For the text-containing cell, return its midpoint in (X, Y) coordinate format. 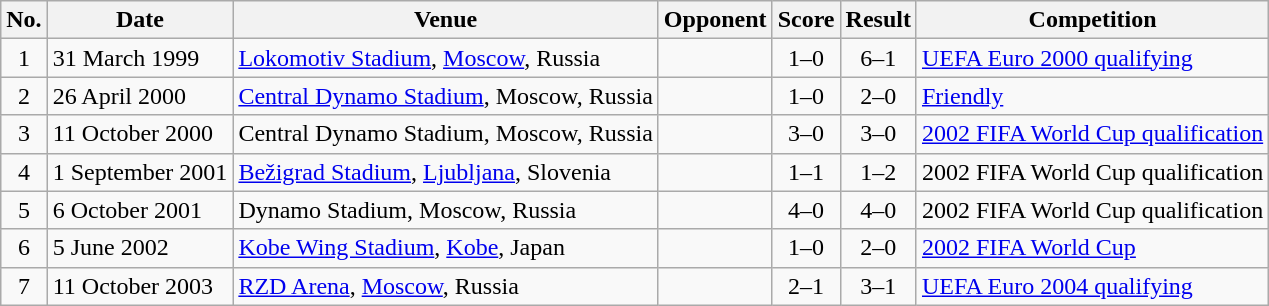
Lokomotiv Stadium, Moscow, Russia (446, 58)
Opponent (715, 20)
1 September 2001 (140, 172)
11 October 2000 (140, 134)
Friendly (1092, 96)
6 October 2001 (140, 210)
2 (24, 96)
31 March 1999 (140, 58)
2002 FIFA World Cup (1092, 248)
3–1 (878, 286)
4 (24, 172)
No. (24, 20)
UEFA Euro 2004 qualifying (1092, 286)
5 June 2002 (140, 248)
1–2 (878, 172)
Date (140, 20)
2–1 (806, 286)
7 (24, 286)
1 (24, 58)
6–1 (878, 58)
3 (24, 134)
Score (806, 20)
1–1 (806, 172)
RZD Arena, Moscow, Russia (446, 286)
Bežigrad Stadium, Ljubljana, Slovenia (446, 172)
6 (24, 248)
Venue (446, 20)
11 October 2003 (140, 286)
Result (878, 20)
UEFA Euro 2000 qualifying (1092, 58)
Competition (1092, 20)
Kobe Wing Stadium, Kobe, Japan (446, 248)
Dynamo Stadium, Moscow, Russia (446, 210)
26 April 2000 (140, 96)
5 (24, 210)
